Provide the (X, Y) coordinate of the cell's center where the given text is located.  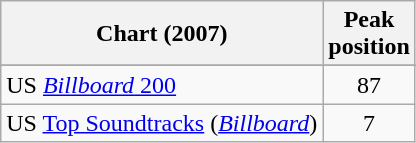
Chart (2007) (162, 34)
87 (369, 85)
US Billboard 200 (162, 85)
7 (369, 123)
US Top Soundtracks (Billboard) (162, 123)
Peakposition (369, 34)
